Identify which cell holds the provided text, then report its [x, y] central coordinate. 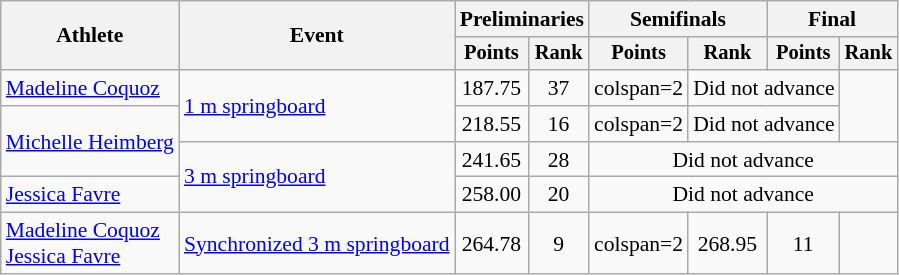
Semifinals [678, 19]
3 m springboard [317, 178]
Madeline Coquoz [90, 88]
264.78 [492, 244]
187.75 [492, 88]
Preliminaries [522, 19]
9 [558, 244]
241.65 [492, 160]
258.00 [492, 195]
20 [558, 195]
268.95 [728, 244]
11 [804, 244]
Synchronized 3 m springboard [317, 244]
Michelle Heimberg [90, 142]
Madeline CoquozJessica Favre [90, 244]
Final [832, 19]
37 [558, 88]
Jessica Favre [90, 195]
28 [558, 160]
1 m springboard [317, 106]
218.55 [492, 124]
Athlete [90, 36]
16 [558, 124]
Event [317, 36]
